Scan for the cell matching the given text and deliver its (x, y) coordinate at center. 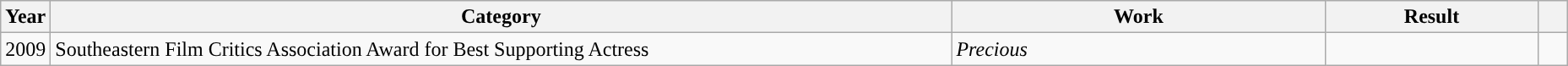
Result (1432, 17)
Precious (1138, 49)
Year (25, 17)
Southeastern Film Critics Association Award for Best Supporting Actress (502, 49)
2009 (25, 49)
Category (502, 17)
Work (1138, 17)
